Determine the (x, y) coordinate at the center of the cell enclosing the given text.  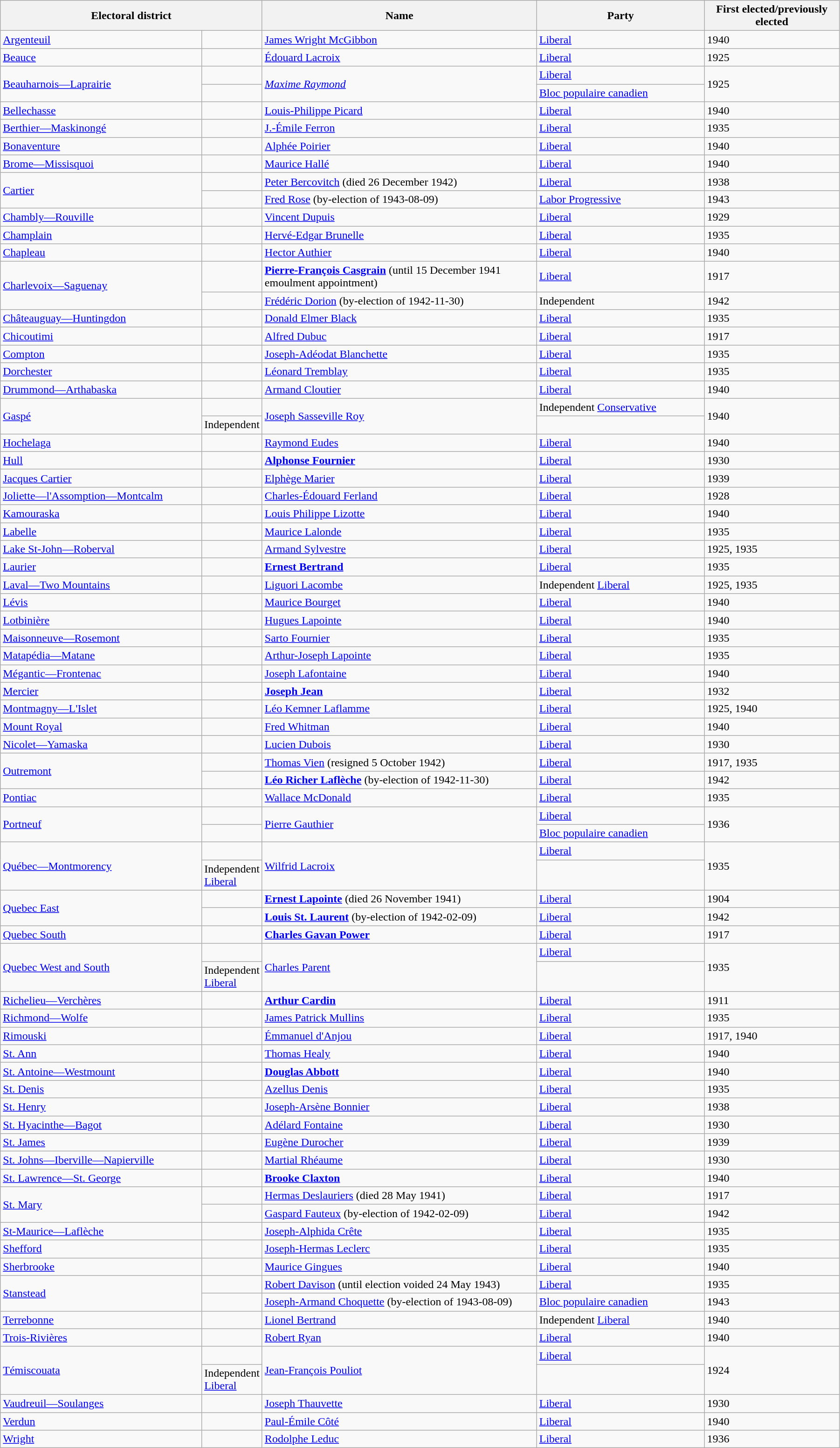
Charles-Édouard Ferland (399, 496)
Fred Whitman (399, 727)
Alphée Poirier (399, 146)
Beauce (101, 57)
Mégantic—Frontenac (101, 673)
Bonaventure (101, 146)
Arthur Cardin (399, 1000)
Joliette—l'Assomption—Montcalm (101, 496)
Hochelaga (101, 443)
1924 (772, 1370)
Rimouski (101, 1036)
Liguori Lacombe (399, 585)
Gaspard Fauteux (by-election of 1942-02-09) (399, 1213)
1911 (772, 1000)
Quebec West and South (101, 967)
Armand Cloutier (399, 389)
Elphège Marier (399, 478)
Shefford (101, 1249)
Pierre Gauthier (399, 824)
Hector Authier (399, 253)
Édouard Lacroix (399, 57)
Châteauguay—Huntingdon (101, 319)
Joseph Jean (399, 691)
Maisonneuve—Rosemont (101, 638)
Portneuf (101, 824)
Thomas Vien (resigned 5 October 1942) (399, 762)
Joseph-Hermas Leclerc (399, 1249)
St. Mary (101, 1205)
Léo Richer Laflèche (by-election of 1942-11-30) (399, 780)
Jacques Cartier (101, 478)
1932 (772, 691)
1928 (772, 496)
Quebec South (101, 935)
Stanstead (101, 1293)
Pierre-François Casgrain (until 15 December 1941 emoulment appointment) (399, 277)
St-Maurice—Laflèche (101, 1231)
Joseph Thauvette (399, 1403)
Témiscouata (101, 1370)
Labelle (101, 531)
Champlain (101, 235)
Léo Kemner Laflamme (399, 709)
Robert Davison (until election voided 24 May 1943) (399, 1284)
Lionel Bertrand (399, 1320)
Thomas Healy (399, 1053)
Robert Ryan (399, 1337)
Mercier (101, 691)
Lake St-John—Roberval (101, 549)
Jean-François Pouliot (399, 1370)
Charles Gavan Power (399, 935)
Hermas Deslauriers (died 28 May 1941) (399, 1196)
Maurice Gingues (399, 1267)
Bellechasse (101, 111)
Lotbinière (101, 620)
St. Hyacinthe—Bagot (101, 1124)
Joseph-Alphida Crête (399, 1231)
Party (620, 16)
Nicolet—Yamaska (101, 744)
Gaspé (101, 416)
Joseph-Adéodat Blanchette (399, 354)
Berthier—Maskinongé (101, 128)
Alphonse Fournier (399, 460)
Lucien Dubois (399, 744)
St. Antoine—Westmount (101, 1071)
Sherbrooke (101, 1267)
Maxime Raymond (399, 84)
Laurier (101, 567)
Raymond Eudes (399, 443)
Brome—Missisquoi (101, 164)
Ernest Bertrand (399, 567)
St. Denis (101, 1089)
Pontiac (101, 797)
Sarto Fournier (399, 638)
Labor Progressive (620, 199)
Maurice Hallé (399, 164)
St. James (101, 1143)
James Patrick Mullins (399, 1018)
Adélard Fontaine (399, 1124)
1925, 1940 (772, 709)
Montmagny—L'Islet (101, 709)
Paul-Émile Côté (399, 1421)
Name (399, 16)
Armand Sylvestre (399, 549)
St. Henry (101, 1107)
Arthur-Joseph Lapointe (399, 656)
James Wright McGibbon (399, 40)
Joseph Sasseville Roy (399, 416)
Quebec East (101, 908)
Chapleau (101, 253)
St. Ann (101, 1053)
Azellus Denis (399, 1089)
Louis-Philippe Picard (399, 111)
Léonard Tremblay (399, 372)
Chambly—Rouville (101, 217)
Lévis (101, 603)
Wilfrid Lacroix (399, 866)
Donald Elmer Black (399, 319)
St. Johns—Iberville—Napierville (101, 1160)
Maurice Lalonde (399, 531)
Dorchester (101, 372)
Drummond—Arthabaska (101, 389)
1929 (772, 217)
Émmanuel d'Anjou (399, 1036)
Charlevoix—Saguenay (101, 285)
Peter Bercovitch (died 26 December 1942) (399, 181)
Cartier (101, 190)
Electoral district (131, 16)
Richmond—Wolfe (101, 1018)
Beauharnois—Laprairie (101, 84)
Charles Parent (399, 967)
Argenteuil (101, 40)
Terrebonne (101, 1320)
Québec—Montmorency (101, 866)
Joseph Lafontaine (399, 673)
Martial Rhéaume (399, 1160)
Louis Philippe Lizotte (399, 513)
Joseph-Arsène Bonnier (399, 1107)
Kamouraska (101, 513)
Alfred Dubuc (399, 336)
Chicoutimi (101, 336)
Douglas Abbott (399, 1071)
Eugène Durocher (399, 1143)
First elected/previously elected (772, 16)
Hugues Lapointe (399, 620)
Louis St. Laurent (by-election of 1942-02-09) (399, 917)
1917, 1935 (772, 762)
Vincent Dupuis (399, 217)
Wallace McDonald (399, 797)
Hervé-Edgar Brunelle (399, 235)
Rodolphe Leduc (399, 1439)
Maurice Bourget (399, 603)
St. Lawrence—St. George (101, 1178)
Vaudreuil—Soulanges (101, 1403)
Hull (101, 460)
Frédéric Dorion (by-election of 1942-11-30) (399, 301)
Wright (101, 1439)
Ernest Lapointe (died 26 November 1941) (399, 899)
Trois-Rivières (101, 1337)
Mount Royal (101, 727)
Brooke Claxton (399, 1178)
Verdun (101, 1421)
Outremont (101, 771)
J.-Émile Ferron (399, 128)
1904 (772, 899)
Laval—Two Mountains (101, 585)
Richelieu—Verchères (101, 1000)
Joseph-Armand Choquette (by-election of 1943-08-09) (399, 1302)
Matapédia—Matane (101, 656)
Fred Rose (by-election of 1943-08-09) (399, 199)
Independent Conservative (620, 407)
1917, 1940 (772, 1036)
Compton (101, 354)
